Return (x, y) of the center of cell containing provided text 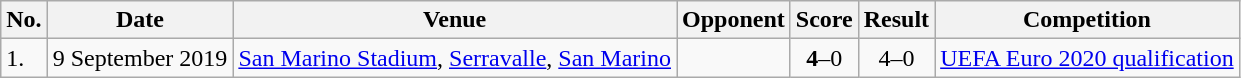
San Marino Stadium, Serravalle, San Marino (455, 58)
Date (140, 20)
Score (824, 20)
Competition (1088, 20)
Result (896, 20)
Opponent (734, 20)
1. (24, 58)
Venue (455, 20)
9 September 2019 (140, 58)
No. (24, 20)
UEFA Euro 2020 qualification (1088, 58)
